From the cell containing the given text, extract its center point as (x, y) coordinate. 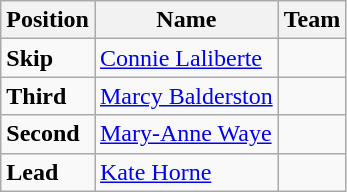
Marcy Balderston (186, 96)
Connie Laliberte (186, 58)
Position (48, 20)
Second (48, 134)
Mary-Anne Waye (186, 134)
Lead (48, 172)
Skip (48, 58)
Team (312, 20)
Kate Horne (186, 172)
Third (48, 96)
Name (186, 20)
